Output the [x, y] coordinate of the center of the cell containing the given text.  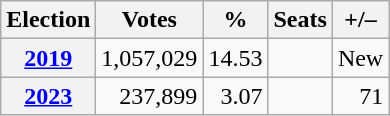
1,057,029 [150, 58]
14.53 [236, 58]
2023 [48, 96]
237,899 [150, 96]
Seats [300, 20]
Votes [150, 20]
71 [360, 96]
% [236, 20]
+/– [360, 20]
New [360, 58]
Election [48, 20]
2019 [48, 58]
3.07 [236, 96]
